Output the [x, y] coordinate of the center of the cell containing the given text.  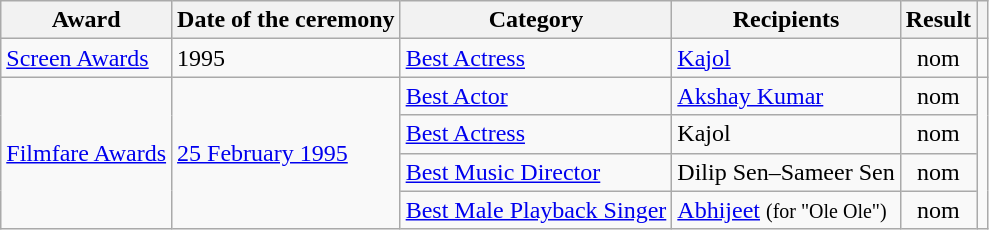
Category [536, 20]
Best Actor [536, 96]
Best Music Director [536, 172]
Date of the ceremony [286, 20]
Dilip Sen–Sameer Sen [786, 172]
1995 [286, 58]
Best Male Playback Singer [536, 210]
Result [938, 20]
Recipients [786, 20]
Akshay Kumar [786, 96]
Filmfare Awards [86, 153]
Screen Awards [86, 58]
Abhijeet (for "Ole Ole") [786, 210]
Award [86, 20]
25 February 1995 [286, 153]
